Provide the [X, Y] coordinate of the cell's center where the given text is located.  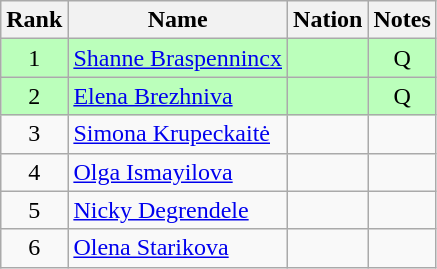
Rank [34, 20]
Notes [402, 20]
Simona Krupeckaitė [178, 134]
Olga Ismayilova [178, 172]
4 [34, 172]
Shanne Braspennincx [178, 58]
2 [34, 96]
1 [34, 58]
Elena Brezhniva [178, 96]
3 [34, 134]
Nation [328, 20]
5 [34, 210]
Nicky Degrendele [178, 210]
Name [178, 20]
6 [34, 248]
Olena Starikova [178, 248]
